Search for the cell housing the specified text and yield its [x, y] center coordinate. 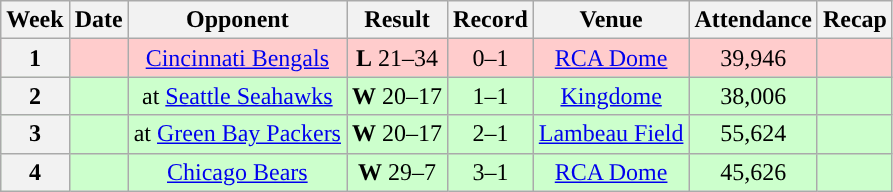
W 29–7 [396, 172]
L 21–34 [396, 58]
Week [35, 20]
45,626 [753, 172]
Result [396, 20]
Cincinnati Bengals [237, 58]
Opponent [237, 20]
2–1 [491, 134]
Recap [854, 20]
Venue [611, 20]
Date [98, 20]
Kingdome [611, 96]
Attendance [753, 20]
55,624 [753, 134]
3–1 [491, 172]
Lambeau Field [611, 134]
Record [491, 20]
Chicago Bears [237, 172]
2 [35, 96]
1 [35, 58]
at Green Bay Packers [237, 134]
39,946 [753, 58]
38,006 [753, 96]
at Seattle Seahawks [237, 96]
1–1 [491, 96]
4 [35, 172]
0–1 [491, 58]
3 [35, 134]
